Capture the cell that displays the provided text and extract its (X, Y) central coordinate. 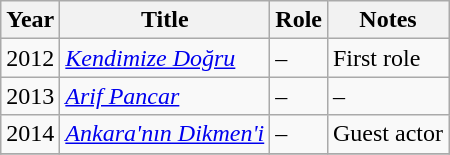
Year (30, 20)
2014 (30, 134)
Role (299, 20)
Notes (388, 20)
Guest actor (388, 134)
Kendimize Doğru (165, 58)
Arif Pancar (165, 96)
2012 (30, 58)
Ankara'nın Dikmen'i (165, 134)
First role (388, 58)
Title (165, 20)
2013 (30, 96)
